Identify which cell holds the provided text, then report its [x, y] central coordinate. 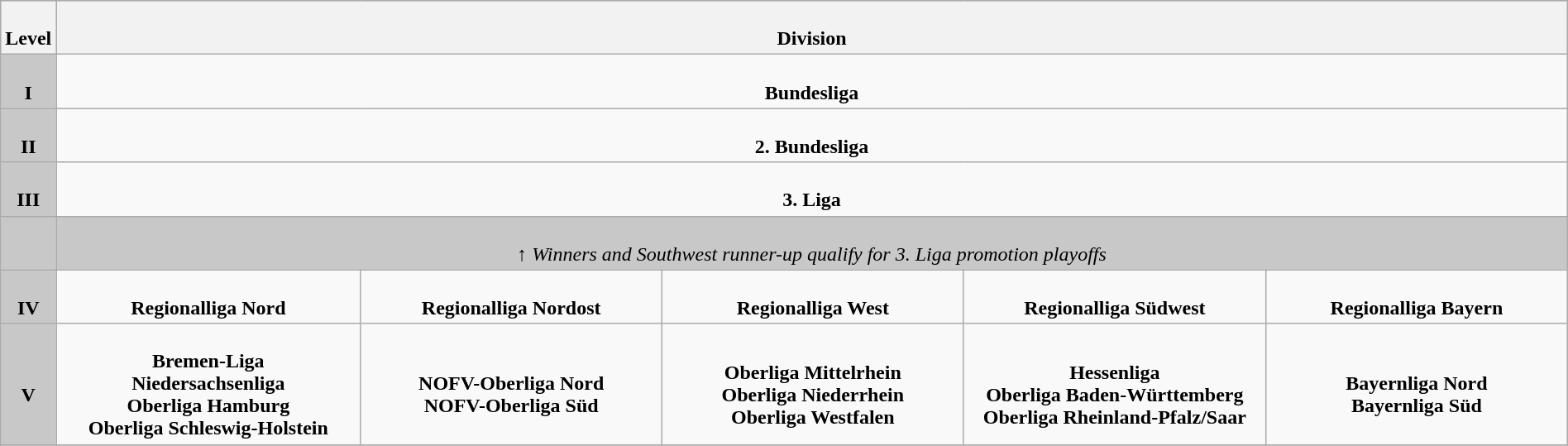
↑ Winners and Southwest runner-up qualify for 3. Liga promotion playoffs [812, 243]
V [28, 384]
Bremen-Liga Niedersachsenliga Oberliga Hamburg Oberliga Schleswig-Holstein [208, 384]
Hessenliga Oberliga Baden-Württemberg Oberliga Rheinland-Pfalz/Saar [1115, 384]
Regionalliga Nord [208, 296]
Division [812, 28]
Level [28, 28]
II [28, 136]
III [28, 189]
Bundesliga [812, 81]
Oberliga Mittelrhein Oberliga Niederrhein Oberliga Westfalen [812, 384]
NOFV-Oberliga Nord NOFV-Oberliga Süd [511, 384]
Regionalliga Bayern [1417, 296]
Regionalliga West [812, 296]
Bayernliga Nord Bayernliga Süd [1417, 384]
Regionalliga Südwest [1115, 296]
2. Bundesliga [812, 136]
IV [28, 296]
Regionalliga Nordost [511, 296]
I [28, 81]
3. Liga [812, 189]
